Detect which cell encompasses the target text, then output its (x, y) center coordinate. 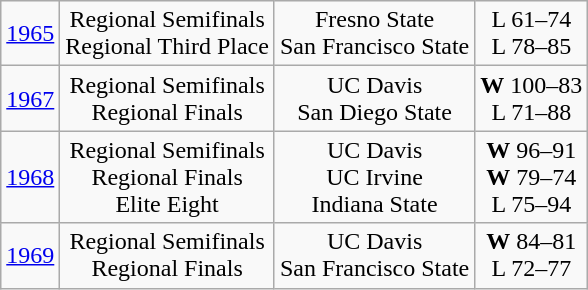
Regional SemifinalsRegional FinalsElite Eight (168, 177)
L 61–74L 78–85 (532, 34)
1967 (30, 98)
UC DavisSan Francisco State (374, 256)
W 96–91W 79–74L 75–94 (532, 177)
UC DavisSan Diego State (374, 98)
Regional SemifinalsRegional Third Place (168, 34)
W 84–81L 72–77 (532, 256)
UC DavisUC IrvineIndiana State (374, 177)
1969 (30, 256)
Fresno StateSan Francisco State (374, 34)
1965 (30, 34)
1968 (30, 177)
W 100–83L 71–88 (532, 98)
